Determine the (x, y) coordinate at the center of the cell enclosing the given text.  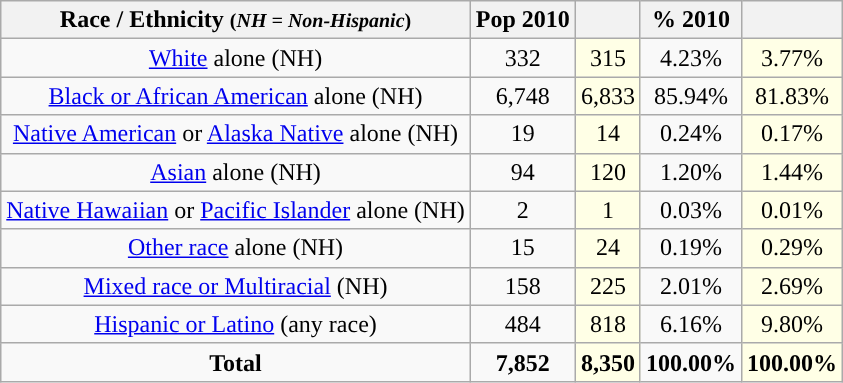
1.44% (792, 172)
158 (522, 286)
0.24% (690, 134)
3.77% (792, 58)
Hispanic or Latino (any race) (236, 324)
24 (608, 248)
6,833 (608, 96)
0.17% (792, 134)
0.03% (690, 210)
Mixed race or Multiracial (NH) (236, 286)
332 (522, 58)
484 (522, 324)
Black or African American alone (NH) (236, 96)
6.16% (690, 324)
1 (608, 210)
Native American or Alaska Native alone (NH) (236, 134)
818 (608, 324)
2 (522, 210)
White alone (NH) (236, 58)
85.94% (690, 96)
Pop 2010 (522, 20)
9.80% (792, 324)
0.29% (792, 248)
120 (608, 172)
Asian alone (NH) (236, 172)
Total (236, 362)
2.01% (690, 286)
1.20% (690, 172)
94 (522, 172)
% 2010 (690, 20)
Race / Ethnicity (NH = Non-Hispanic) (236, 20)
4.23% (690, 58)
2.69% (792, 286)
315 (608, 58)
81.83% (792, 96)
Native Hawaiian or Pacific Islander alone (NH) (236, 210)
19 (522, 134)
Other race alone (NH) (236, 248)
15 (522, 248)
8,350 (608, 362)
225 (608, 286)
0.01% (792, 210)
6,748 (522, 96)
14 (608, 134)
7,852 (522, 362)
0.19% (690, 248)
